Search for the cell housing the specified text and yield its [x, y] center coordinate. 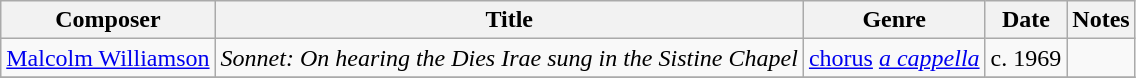
chorus a cappella [894, 58]
Date [1026, 20]
Sonnet: On hearing the Dies Irae sung in the Sistine Chapel [509, 58]
c. 1969 [1026, 58]
Title [509, 20]
Malcolm Williamson [108, 58]
Composer [108, 20]
Genre [894, 20]
Notes [1101, 20]
